From the cell containing the given text, extract its center point as [x, y] coordinate. 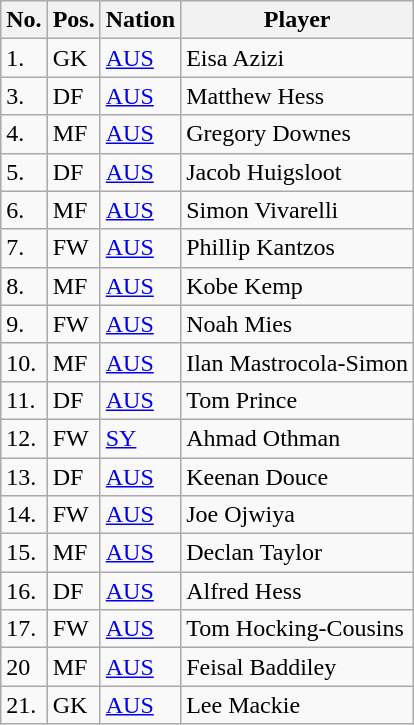
6. [24, 210]
10. [24, 362]
Declan Taylor [298, 553]
Alfred Hess [298, 591]
Joe Ojwiya [298, 515]
3. [24, 96]
12. [24, 438]
17. [24, 629]
Noah Mies [298, 324]
Jacob Huigsloot [298, 172]
No. [24, 20]
5. [24, 172]
9. [24, 324]
8. [24, 286]
Gregory Downes [298, 134]
4. [24, 134]
21. [24, 705]
Feisal Baddiley [298, 667]
SY [140, 438]
14. [24, 515]
Eisa Azizi [298, 58]
13. [24, 477]
7. [24, 248]
Matthew Hess [298, 96]
Pos. [74, 20]
Ilan Mastrocola-Simon [298, 362]
Player [298, 20]
15. [24, 553]
11. [24, 400]
Tom Prince [298, 400]
Lee Mackie [298, 705]
Simon Vivarelli [298, 210]
Ahmad Othman [298, 438]
16. [24, 591]
Phillip Kantzos [298, 248]
Keenan Douce [298, 477]
Kobe Kemp [298, 286]
1. [24, 58]
Nation [140, 20]
20 [24, 667]
Tom Hocking-Cousins [298, 629]
